Detect which cell encompasses the target text, then output its [x, y] center coordinate. 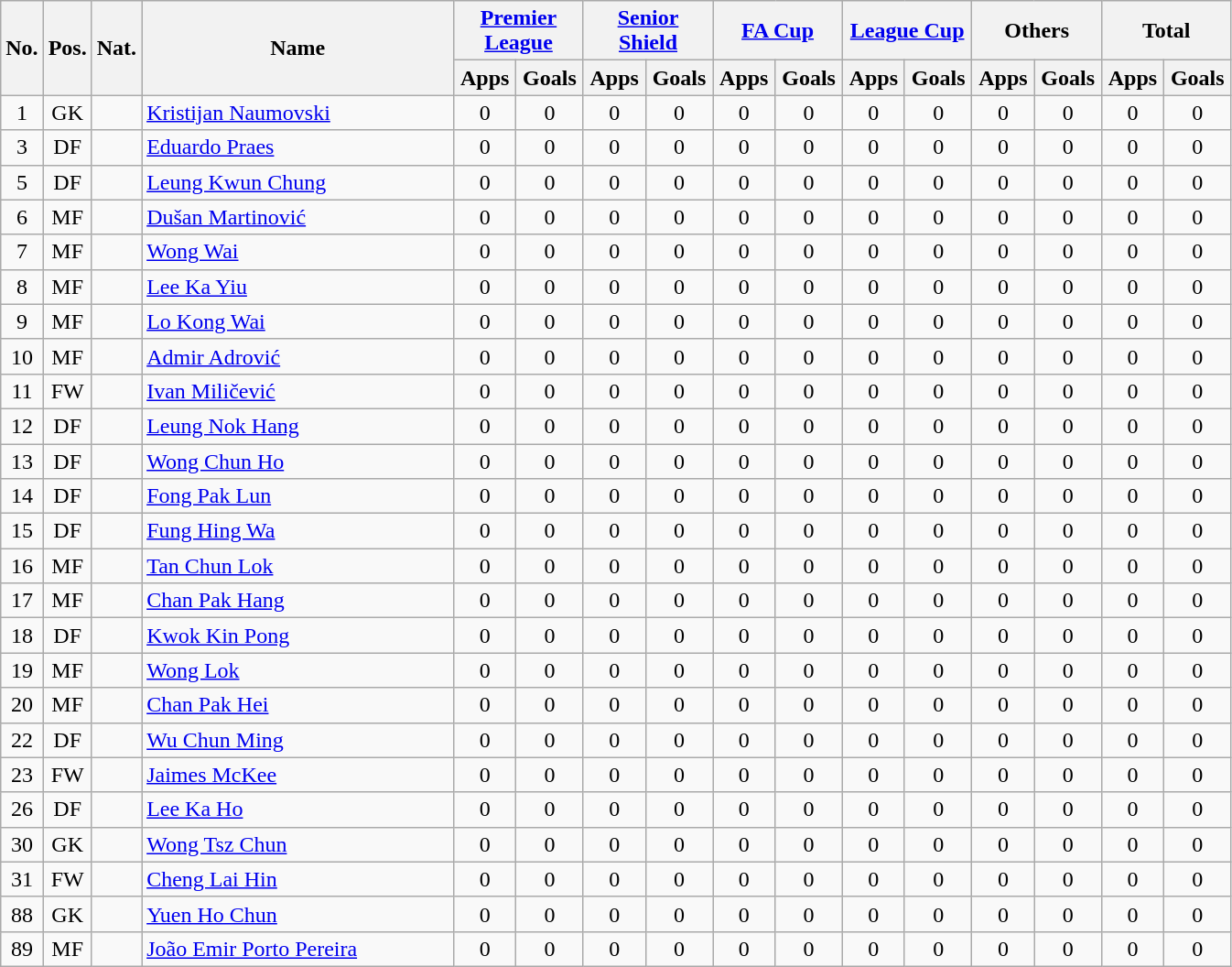
Chan Pak Hang [298, 601]
13 [22, 461]
Kwok Kin Pong [298, 636]
Name [298, 48]
Fong Pak Lun [298, 496]
3 [22, 147]
18 [22, 636]
14 [22, 496]
6 [22, 217]
Jaimes McKee [298, 775]
1 [22, 113]
Wu Chun Ming [298, 740]
Kristijan Naumovski [298, 113]
Eduardo Praes [298, 147]
19 [22, 670]
Dušan Martinović [298, 217]
16 [22, 566]
Senior Shield [648, 31]
Fung Hing Wa [298, 531]
Lo Kong Wai [298, 321]
Yuen Ho Chun [298, 914]
5 [22, 182]
88 [22, 914]
7 [22, 252]
Nat. [116, 48]
Total [1166, 31]
Premier League [519, 31]
20 [22, 705]
Wong Chun Ho [298, 461]
Chan Pak Hei [298, 705]
17 [22, 601]
Ivan Miličević [298, 391]
10 [22, 356]
23 [22, 775]
Wong Lok [298, 670]
30 [22, 844]
FA Cup [778, 31]
31 [22, 879]
15 [22, 531]
26 [22, 809]
Wong Tsz Chun [298, 844]
Leung Nok Hang [298, 426]
Lee Ka Yiu [298, 287]
Leung Kwun Chung [298, 182]
Wong Wai [298, 252]
22 [22, 740]
No. [22, 48]
11 [22, 391]
Cheng Lai Hin [298, 879]
Admir Adrović [298, 356]
João Emir Porto Pereira [298, 949]
89 [22, 949]
8 [22, 287]
League Cup [907, 31]
Lee Ka Ho [298, 809]
Others [1037, 31]
9 [22, 321]
Tan Chun Lok [298, 566]
Pos. [68, 48]
12 [22, 426]
